Determine the [x, y] coordinate at the center of the cell enclosing the given text.  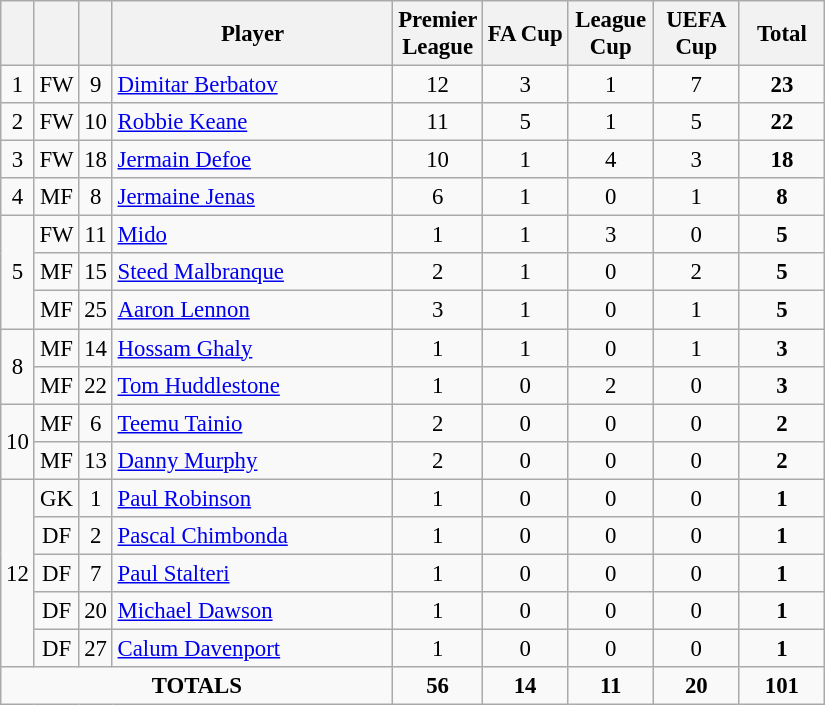
Teemu Tainio [252, 423]
Tom Huddlestone [252, 385]
15 [96, 273]
Calum Davenport [252, 648]
56 [438, 686]
Danny Murphy [252, 460]
25 [96, 310]
Hossam Ghaly [252, 348]
Total [782, 34]
101 [782, 686]
FA Cup [525, 34]
Pascal Chimbonda [252, 536]
TOTALS [197, 686]
Michael Dawson [252, 611]
Robbie Keane [252, 122]
Steed Malbranque [252, 273]
UEFA Cup [697, 34]
Mido [252, 235]
Jermaine Jenas [252, 197]
GK [56, 498]
Dimitar Berbatov [252, 85]
Aaron Lennon [252, 310]
Paul Stalteri [252, 573]
Jermain Defoe [252, 160]
27 [96, 648]
Premier League [438, 34]
13 [96, 460]
9 [96, 85]
23 [782, 85]
League Cup [611, 34]
Paul Robinson [252, 498]
Player [252, 34]
